Extract the (X, Y) coordinate from the center of the cell holding the provided text.  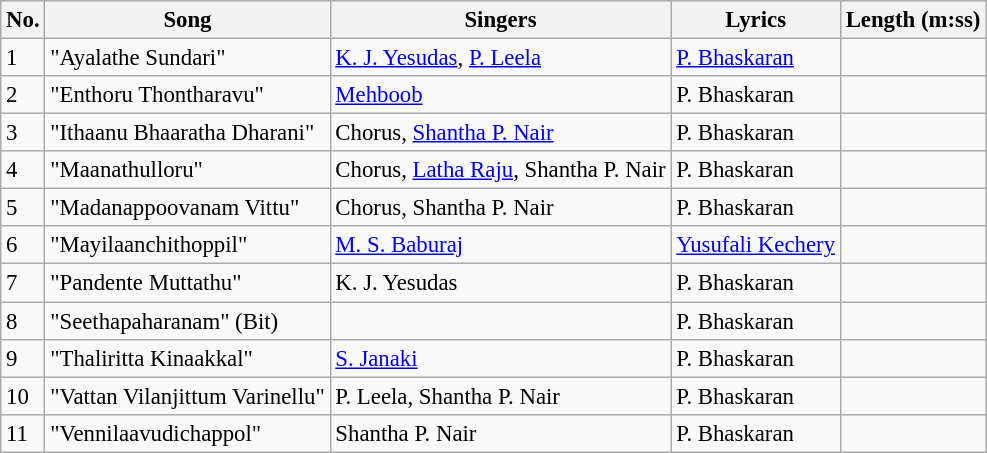
Song (188, 20)
Yusufali Kechery (756, 245)
"Mayilaanchithoppil" (188, 245)
"Vattan Vilanjittum Varinellu" (188, 396)
"Vennilaavudichappol" (188, 433)
"Seethapaharanam" (Bit) (188, 321)
M. S. Baburaj (500, 245)
"Pandente Muttathu" (188, 283)
5 (23, 208)
Singers (500, 20)
P. Leela, Shantha P. Nair (500, 396)
2 (23, 95)
Lyrics (756, 20)
"Madanappoovanam Vittu" (188, 208)
"Maanathulloru" (188, 170)
No. (23, 20)
6 (23, 245)
Shantha P. Nair (500, 433)
8 (23, 321)
1 (23, 58)
"Thaliritta Kinaakkal" (188, 358)
Length (m:ss) (912, 20)
"Ayalathe Sundari" (188, 58)
10 (23, 396)
Mehboob (500, 95)
"Enthoru Thontharavu" (188, 95)
3 (23, 133)
K. J. Yesudas, P. Leela (500, 58)
K. J. Yesudas (500, 283)
S. Janaki (500, 358)
"Ithaanu Bhaaratha Dharani" (188, 133)
4 (23, 170)
11 (23, 433)
Chorus, Latha Raju, Shantha P. Nair (500, 170)
9 (23, 358)
7 (23, 283)
